Scan for the cell matching the given text and deliver its [X, Y] coordinate at center. 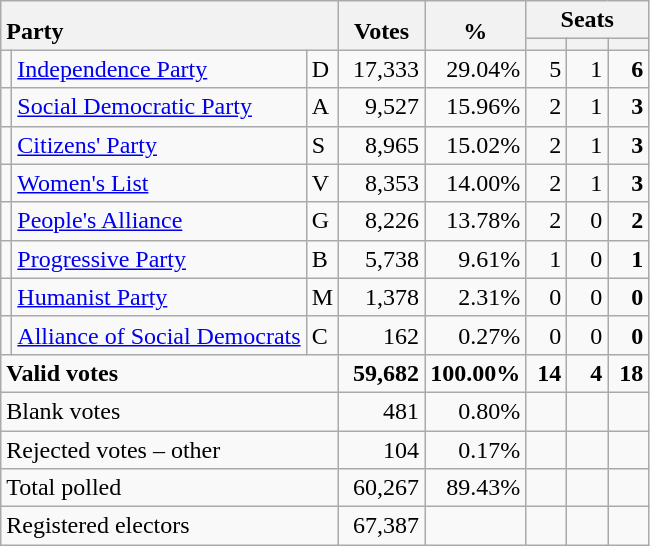
Alliance of Social Democrats [159, 335]
4 [588, 373]
8,226 [382, 221]
15.96% [476, 107]
18 [628, 373]
Rejected votes – other [170, 449]
9.61% [476, 259]
Women's List [159, 183]
Registered electors [170, 526]
67,387 [382, 526]
Social Democratic Party [159, 107]
Total polled [170, 488]
89.43% [476, 488]
A [322, 107]
1,378 [382, 297]
13.78% [476, 221]
S [322, 145]
Blank votes [170, 411]
0.17% [476, 449]
Humanist Party [159, 297]
5 [546, 69]
60,267 [382, 488]
8,965 [382, 145]
Citizens' Party [159, 145]
162 [382, 335]
59,682 [382, 373]
14.00% [476, 183]
15.02% [476, 145]
2.31% [476, 297]
9,527 [382, 107]
8,353 [382, 183]
104 [382, 449]
% [476, 26]
D [322, 69]
G [322, 221]
481 [382, 411]
5,738 [382, 259]
Valid votes [170, 373]
Independence Party [159, 69]
14 [546, 373]
0.80% [476, 411]
Votes [382, 26]
V [322, 183]
Seats [588, 20]
M [322, 297]
Progressive Party [159, 259]
B [322, 259]
17,333 [382, 69]
0.27% [476, 335]
C [322, 335]
100.00% [476, 373]
People's Alliance [159, 221]
29.04% [476, 69]
6 [628, 69]
Party [170, 26]
